Return the [X, Y] coordinate for the center point of the cell that contains the specified text.  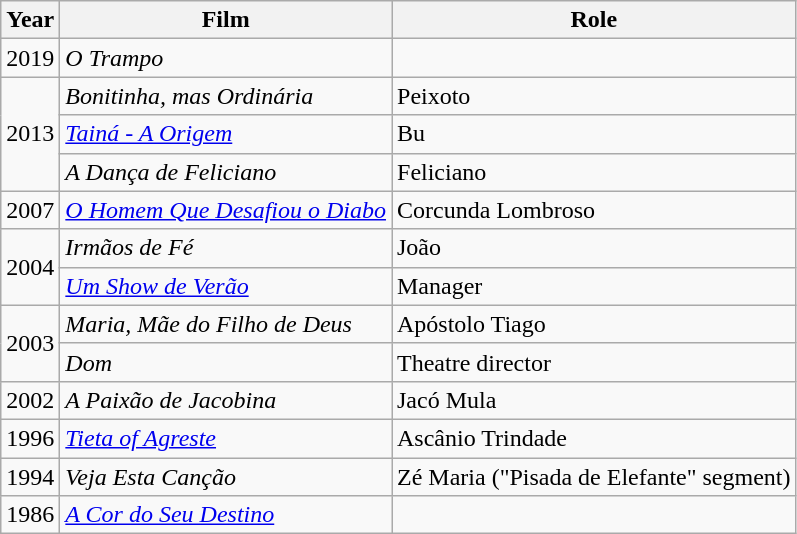
Tainá - A Origem [226, 134]
1986 [30, 515]
Bonitinha, mas Ordinária [226, 96]
Corcunda Lombroso [594, 210]
Maria, Mãe do Filho de Deus [226, 324]
2003 [30, 343]
Manager [594, 286]
Veja Esta Canção [226, 477]
2002 [30, 400]
Zé Maria ("Pisada de Elefante" segment) [594, 477]
Tieta of Agreste [226, 438]
Um Show de Verão [226, 286]
Film [226, 20]
2007 [30, 210]
Year [30, 20]
1996 [30, 438]
Dom [226, 362]
Feliciano [594, 172]
Irmãos de Fé [226, 248]
O Trampo [226, 58]
A Cor do Seu Destino [226, 515]
Theatre director [594, 362]
2013 [30, 134]
Apóstolo Tiago [594, 324]
A Dança de Feliciano [226, 172]
Role [594, 20]
A Paixão de Jacobina [226, 400]
Bu [594, 134]
João [594, 248]
2019 [30, 58]
Ascânio Trindade [594, 438]
Peixoto [594, 96]
O Homem Que Desafiou o Diabo [226, 210]
2004 [30, 267]
1994 [30, 477]
Jacó Mula [594, 400]
